Identify which cell holds the provided text, then report its [x, y] central coordinate. 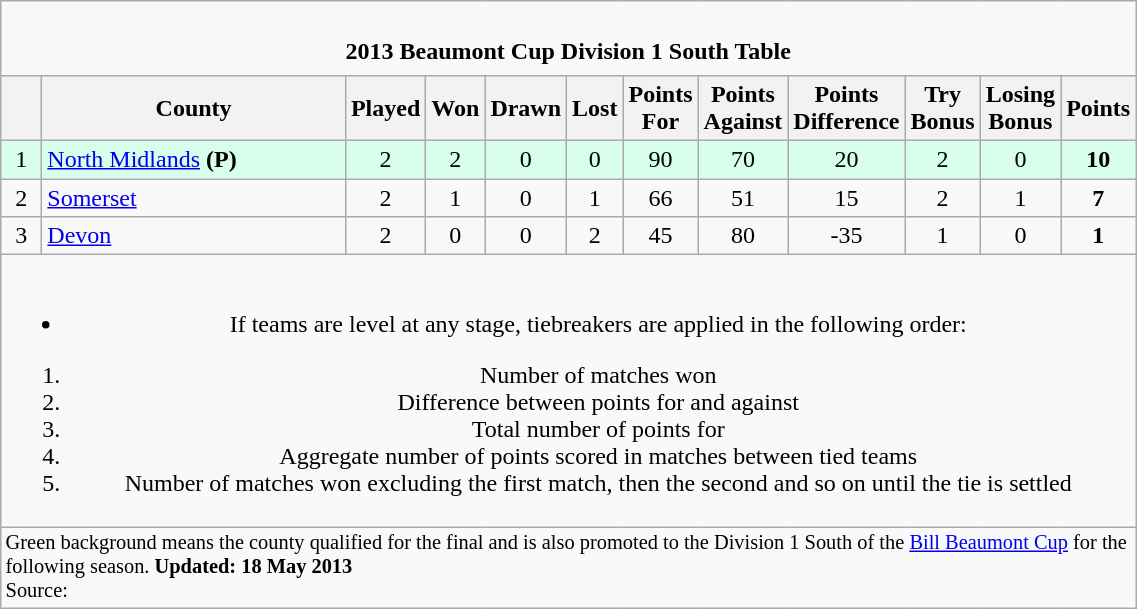
-35 [846, 236]
51 [743, 197]
Losing Bonus [1020, 108]
Points [1098, 108]
7 [1098, 197]
Played [385, 108]
Try Bonus [942, 108]
10 [1098, 159]
North Midlands (P) [194, 159]
15 [846, 197]
45 [660, 236]
70 [743, 159]
Devon [194, 236]
Won [456, 108]
Lost [595, 108]
66 [660, 197]
Points Difference [846, 108]
Somerset [194, 197]
90 [660, 159]
Points Against [743, 108]
Drawn [526, 108]
Points For [660, 108]
20 [846, 159]
3 [22, 236]
County [194, 108]
80 [743, 236]
